Provide the (X, Y) coordinate of the cell's center where the given text is located.  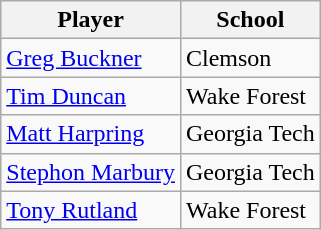
Player (91, 20)
Greg Buckner (91, 58)
Stephon Marbury (91, 172)
Tim Duncan (91, 96)
Tony Rutland (91, 210)
Clemson (250, 58)
School (250, 20)
Matt Harpring (91, 134)
